Return the [x, y] coordinate for the center point of the cell that contains the specified text.  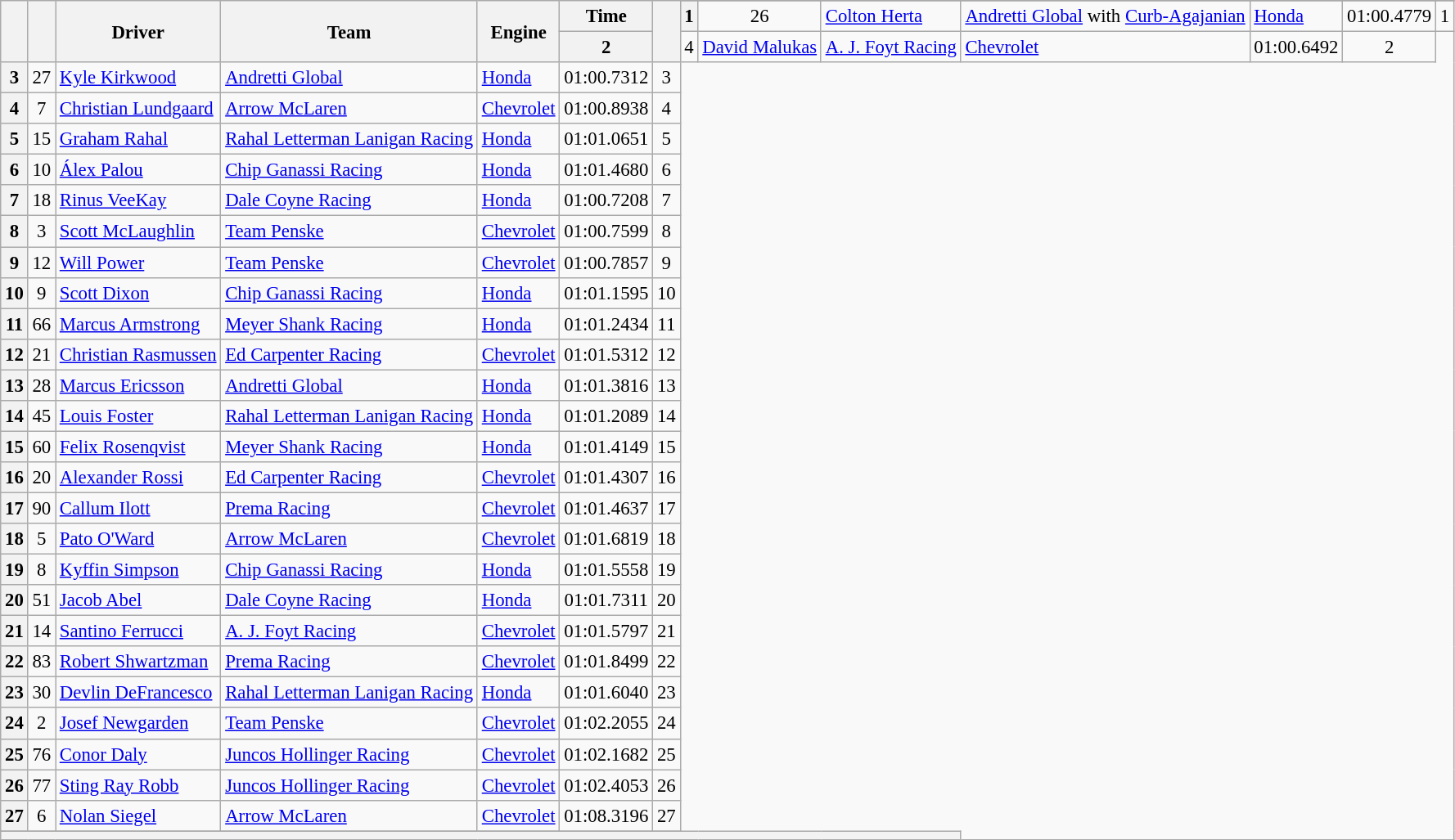
01:01.7311 [606, 600]
01:00.7599 [606, 231]
Josef Newgarden [138, 724]
01:00.7857 [606, 263]
01:01.8499 [606, 662]
01:01.3816 [606, 385]
01:00.7312 [606, 78]
60 [41, 447]
28 [41, 385]
Marcus Ericsson [138, 385]
01:01.4680 [606, 170]
77 [41, 785]
01:01.2089 [606, 416]
45 [41, 416]
Callum Ilott [138, 508]
Sting Ray Robb [138, 785]
30 [41, 693]
Kyffin Simpson [138, 570]
Alexander Rossi [138, 478]
Driver [138, 31]
Santino Ferrucci [138, 631]
01:01.5797 [606, 631]
Christian Lundgaard [138, 109]
Robert Shwartzman [138, 662]
01:02.4053 [606, 785]
01:00.7208 [606, 200]
01:00.6492 [1296, 47]
66 [41, 324]
Engine [518, 31]
01:01.5312 [606, 354]
Nolan Siegel [138, 815]
01:02.2055 [606, 724]
Graham Rahal [138, 139]
Pato O'Ward [138, 539]
Will Power [138, 263]
Devlin DeFrancesco [138, 693]
Colton Herta [890, 16]
Scott McLaughlin [138, 231]
Time [606, 16]
Jacob Abel [138, 600]
01:08.3196 [606, 815]
01:01.4307 [606, 478]
01:01.1595 [606, 293]
Christian Rasmussen [138, 354]
01:01.6819 [606, 539]
76 [41, 754]
51 [41, 600]
90 [41, 508]
01:02.1682 [606, 754]
01:00.4779 [1390, 16]
83 [41, 662]
01:01.5558 [606, 570]
01:00.8938 [606, 109]
David Malukas [759, 47]
Scott Dixon [138, 293]
Álex Palou [138, 170]
01:01.4637 [606, 508]
Marcus Armstrong [138, 324]
01:01.4149 [606, 447]
01:01.2434 [606, 324]
Felix Rosenqvist [138, 447]
Conor Daly [138, 754]
01:01.6040 [606, 693]
Team [349, 31]
Andretti Global with Curb-Agajanian [1105, 16]
Louis Foster [138, 416]
Rinus VeeKay [138, 200]
01:01.0651 [606, 139]
Kyle Kirkwood [138, 78]
